Extract the (X, Y) coordinate from the center of the cell holding the provided text.  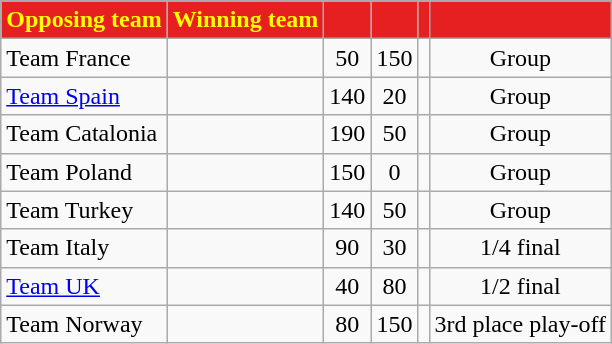
Team UK (84, 286)
30 (394, 248)
3rd place play-off (520, 324)
Opposing team (84, 20)
Winning team (246, 20)
Team France (84, 58)
40 (348, 286)
90 (348, 248)
Team Turkey (84, 210)
1/2 final (520, 286)
Team Spain (84, 96)
20 (394, 96)
190 (348, 134)
Team Norway (84, 324)
1/4 final (520, 248)
Team Italy (84, 248)
Team Catalonia (84, 134)
0 (394, 172)
Team Poland (84, 172)
